Return the [X, Y] coordinate for the center point of the cell that contains the specified text.  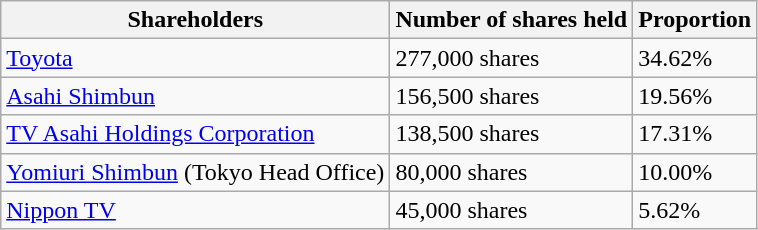
277,000 shares [512, 58]
10.00% [695, 172]
Proportion [695, 20]
19.56% [695, 96]
Nippon TV [196, 210]
Number of shares held [512, 20]
Shareholders [196, 20]
Toyota [196, 58]
Asahi Shimbun [196, 96]
34.62% [695, 58]
TV Asahi Holdings Corporation [196, 134]
156,500 shares [512, 96]
80,000 shares [512, 172]
5.62% [695, 210]
138,500 shares [512, 134]
Yomiuri Shimbun (Tokyo Head Office) [196, 172]
45,000 shares [512, 210]
17.31% [695, 134]
